For the text-containing cell, return its midpoint in [X, Y] coordinate format. 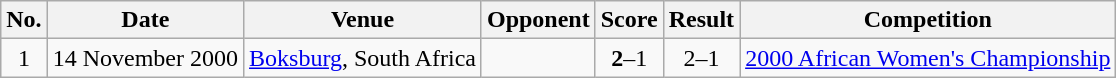
Boksburg, South Africa [363, 58]
Opponent [538, 20]
1 [24, 58]
No. [24, 20]
Venue [363, 20]
2000 African Women's Championship [928, 58]
Date [145, 20]
Result [701, 20]
Competition [928, 20]
Score [629, 20]
14 November 2000 [145, 58]
